Determine the [x, y] coordinate at the center of the cell enclosing the given text.  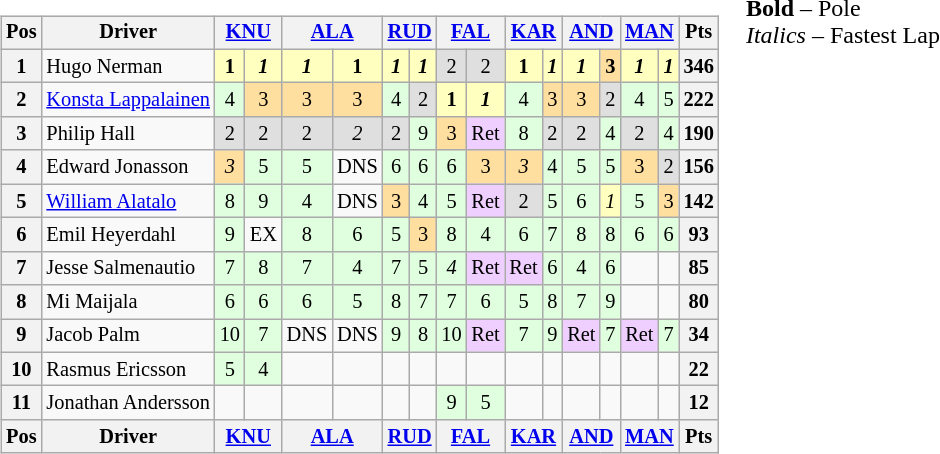
34 [699, 336]
142 [699, 201]
Jonathan Andersson [128, 403]
Edward Jonasson [128, 167]
Jacob Palm [128, 336]
Philip Hall [128, 134]
85 [699, 268]
22 [699, 369]
156 [699, 167]
11 [21, 403]
Konsta Lappalainen [128, 100]
93 [699, 235]
222 [699, 100]
Emil Heyerdahl [128, 235]
Jesse Salmenautio [128, 268]
Rasmus Ericsson [128, 369]
80 [699, 302]
William Alatalo [128, 201]
190 [699, 134]
Hugo Nerman [128, 66]
346 [699, 66]
Mi Maijala [128, 302]
12 [699, 403]
EX [264, 235]
